For the text-containing cell, return its midpoint in (x, y) coordinate format. 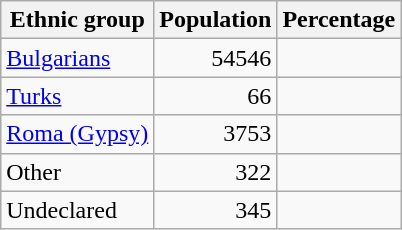
3753 (216, 134)
345 (216, 210)
Undeclared (78, 210)
66 (216, 96)
Roma (Gypsy) (78, 134)
54546 (216, 58)
Ethnic group (78, 20)
Turks (78, 96)
Population (216, 20)
Other (78, 172)
Bulgarians (78, 58)
Percentage (339, 20)
322 (216, 172)
